Search for the cell housing the specified text and yield its (x, y) center coordinate. 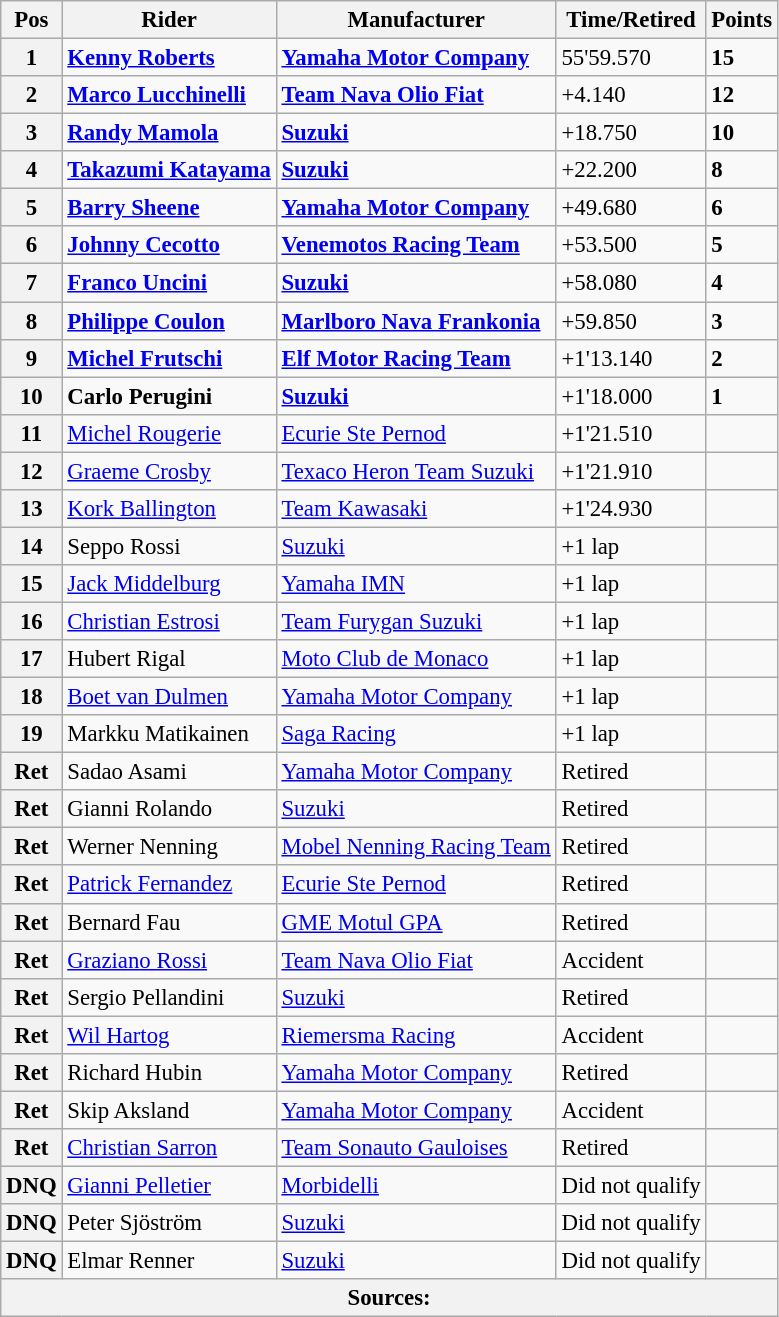
16 (32, 621)
Carlo Perugini (169, 396)
+53.500 (631, 245)
Christian Estrosi (169, 621)
Graziano Rossi (169, 960)
Kork Ballington (169, 509)
Elmar Renner (169, 1261)
9 (32, 358)
Michel Rougerie (169, 433)
Team Sonauto Gauloises (416, 1148)
Rider (169, 20)
Seppo Rossi (169, 546)
Team Kawasaki (416, 509)
17 (32, 659)
Moto Club de Monaco (416, 659)
+1'24.930 (631, 509)
Saga Racing (416, 734)
Christian Sarron (169, 1148)
Boet van Dulmen (169, 697)
7 (32, 283)
Team Furygan Suzuki (416, 621)
Yamaha IMN (416, 584)
Markku Matikainen (169, 734)
Sadao Asami (169, 772)
+58.080 (631, 283)
Marco Lucchinelli (169, 95)
Richard Hubin (169, 1073)
13 (32, 509)
19 (32, 734)
Elf Motor Racing Team (416, 358)
11 (32, 433)
Riemersma Racing (416, 1035)
Points (742, 20)
+1'18.000 (631, 396)
Pos (32, 20)
Graeme Crosby (169, 471)
Texaco Heron Team Suzuki (416, 471)
Hubert Rigal (169, 659)
Venemotos Racing Team (416, 245)
Patrick Fernandez (169, 885)
Marlboro Nava Frankonia (416, 321)
Franco Uncini (169, 283)
Kenny Roberts (169, 58)
Manufacturer (416, 20)
+4.140 (631, 95)
+1'21.510 (631, 433)
Time/Retired (631, 20)
Skip Aksland (169, 1110)
Werner Nenning (169, 847)
Barry Sheene (169, 208)
Sources: (390, 1298)
55'59.570 (631, 58)
Wil Hartog (169, 1035)
Gianni Pelletier (169, 1185)
GME Motul GPA (416, 922)
Mobel Nenning Racing Team (416, 847)
Peter Sjöström (169, 1223)
+1'21.910 (631, 471)
Bernard Fau (169, 922)
Randy Mamola (169, 133)
Sergio Pellandini (169, 997)
+49.680 (631, 208)
Johnny Cecotto (169, 245)
+59.850 (631, 321)
14 (32, 546)
Michel Frutschi (169, 358)
+22.200 (631, 170)
18 (32, 697)
Takazumi Katayama (169, 170)
+18.750 (631, 133)
Morbidelli (416, 1185)
+1'13.140 (631, 358)
Philippe Coulon (169, 321)
Gianni Rolando (169, 809)
Jack Middelburg (169, 584)
